Search for the cell housing the specified text and yield its [X, Y] center coordinate. 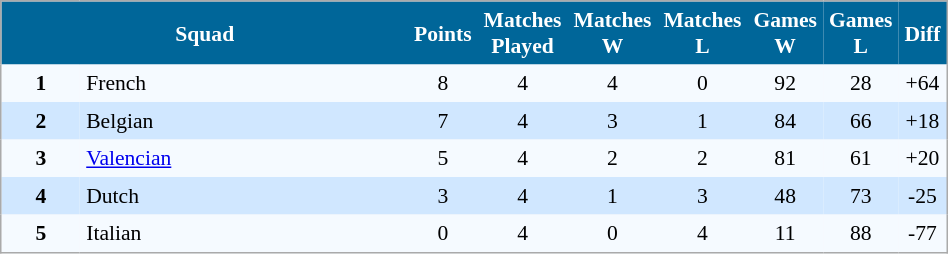
Matches Played [523, 33]
Matches L [702, 33]
Matches W [613, 33]
92 [785, 83]
Points [443, 33]
81 [785, 159]
Valencian [244, 159]
8 [443, 83]
+18 [922, 121]
Games L [861, 33]
Dutch [244, 196]
48 [785, 196]
French [244, 83]
88 [861, 233]
61 [861, 159]
Diff [922, 33]
-25 [922, 196]
+20 [922, 159]
Belgian [244, 121]
Squad [204, 33]
11 [785, 233]
+64 [922, 83]
28 [861, 83]
84 [785, 121]
Games W [785, 33]
7 [443, 121]
Italian [244, 233]
-77 [922, 233]
66 [861, 121]
73 [861, 196]
